Detect which cell encompasses the target text, then output its (X, Y) center coordinate. 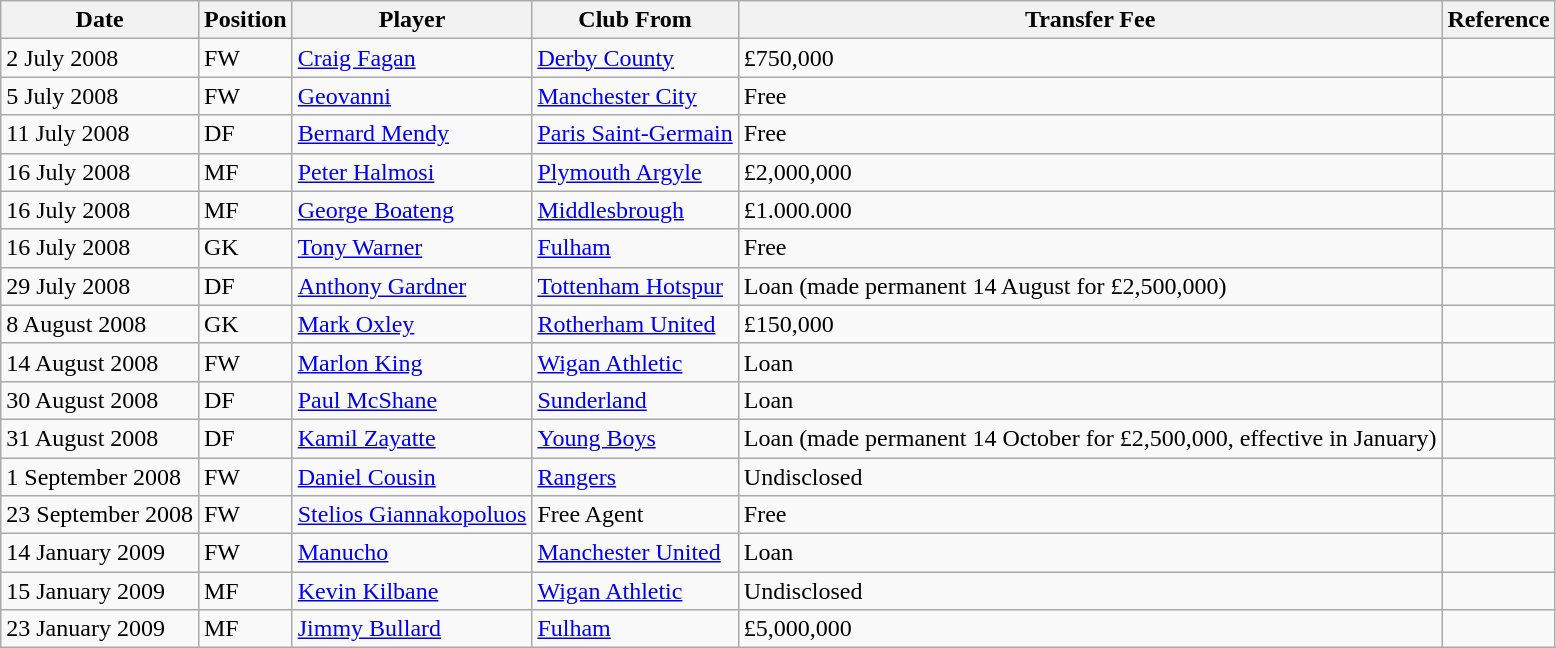
Manchester City (635, 96)
Free Agent (635, 515)
Rangers (635, 477)
Craig Fagan (412, 58)
Reference (1498, 20)
14 August 2008 (100, 362)
Player (412, 20)
Bernard Mendy (412, 134)
Middlesbrough (635, 210)
8 August 2008 (100, 324)
Plymouth Argyle (635, 172)
Jimmy Bullard (412, 629)
Marlon King (412, 362)
£1.000.000 (1090, 210)
George Boateng (412, 210)
Loan (made permanent 14 October for £2,500,000, effective in January) (1090, 438)
14 January 2009 (100, 553)
Sunderland (635, 400)
1 September 2008 (100, 477)
5 July 2008 (100, 96)
Paris Saint-Germain (635, 134)
Paul McShane (412, 400)
Rotherham United (635, 324)
Kamil Zayatte (412, 438)
30 August 2008 (100, 400)
15 January 2009 (100, 591)
£150,000 (1090, 324)
Date (100, 20)
Derby County (635, 58)
Tony Warner (412, 248)
Manchester United (635, 553)
Anthony Gardner (412, 286)
Kevin Kilbane (412, 591)
Manucho (412, 553)
29 July 2008 (100, 286)
£750,000 (1090, 58)
Loan (made permanent 14 August for £2,500,000) (1090, 286)
Geovanni (412, 96)
Stelios Giannakopoluos (412, 515)
Tottenham Hotspur (635, 286)
Daniel Cousin (412, 477)
Peter Halmosi (412, 172)
23 September 2008 (100, 515)
23 January 2009 (100, 629)
Position (245, 20)
31 August 2008 (100, 438)
Club From (635, 20)
11 July 2008 (100, 134)
£5,000,000 (1090, 629)
£2,000,000 (1090, 172)
Transfer Fee (1090, 20)
Mark Oxley (412, 324)
2 July 2008 (100, 58)
Young Boys (635, 438)
